Detect which cell encompasses the target text, then output its (X, Y) center coordinate. 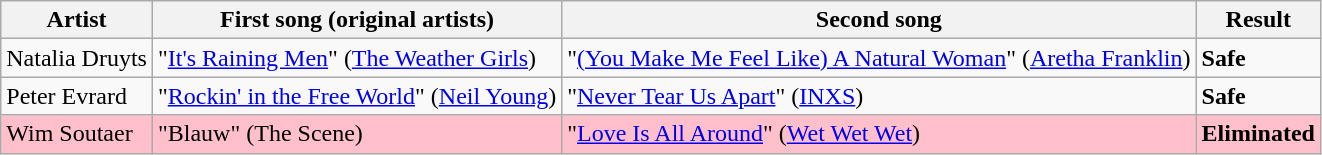
"Rockin' in the Free World" (Neil Young) (356, 96)
Wim Soutaer (77, 134)
"Love Is All Around" (Wet Wet Wet) (879, 134)
Result (1258, 20)
Second song (879, 20)
"Never Tear Us Apart" (INXS) (879, 96)
"It's Raining Men" (The Weather Girls) (356, 58)
Artist (77, 20)
"(You Make Me Feel Like) A Natural Woman" (Aretha Franklin) (879, 58)
Natalia Druyts (77, 58)
"Blauw" (The Scene) (356, 134)
First song (original artists) (356, 20)
Eliminated (1258, 134)
Peter Evrard (77, 96)
